Locate the cell with the specified text and output its [x, y] center coordinate. 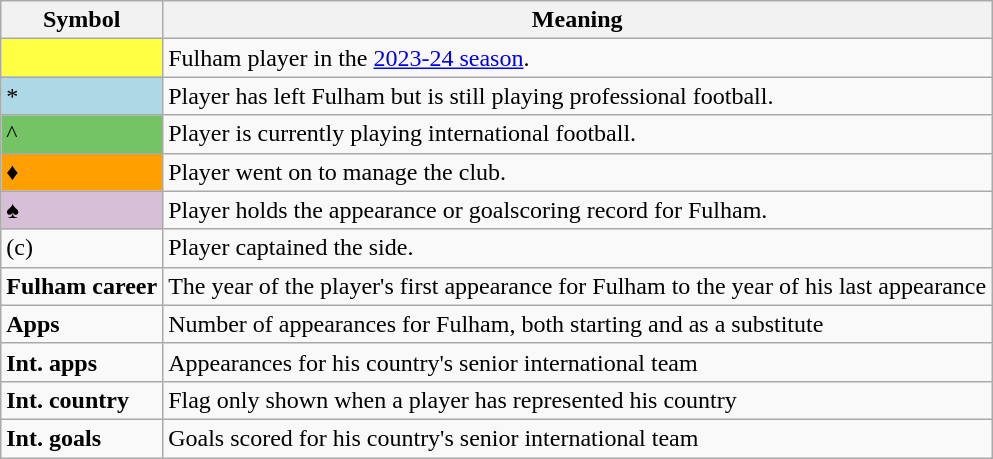
Goals scored for his country's senior international team [578, 438]
Fulham player in the 2023-24 season. [578, 58]
Player is currently playing international football. [578, 134]
Player captained the side. [578, 248]
Player holds the appearance or goalscoring record for Fulham. [578, 210]
♠ [82, 210]
(c) [82, 248]
Appearances for his country's senior international team [578, 362]
Fulham career [82, 286]
Int. goals [82, 438]
Number of appearances for Fulham, both starting and as a substitute [578, 324]
Apps [82, 324]
Player went on to manage the club. [578, 172]
Symbol [82, 20]
Int. apps [82, 362]
^ [82, 134]
* [82, 96]
The year of the player's first appearance for Fulham to the year of his last appearance [578, 286]
Int. country [82, 400]
♦ [82, 172]
Flag only shown when a player has represented his country [578, 400]
Meaning [578, 20]
Player has left Fulham but is still playing professional football. [578, 96]
